Provide the [x, y] coordinate of the cell's center where the given text is located.  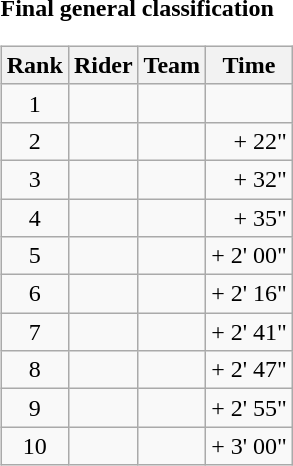
+ 2' 16" [250, 294]
9 [34, 408]
+ 2' 41" [250, 332]
+ 2' 00" [250, 256]
2 [34, 141]
Time [250, 65]
4 [34, 217]
3 [34, 179]
6 [34, 294]
+ 2' 55" [250, 408]
+ 35" [250, 217]
+ 2' 47" [250, 370]
Team [172, 65]
Rider [103, 65]
+ 3' 00" [250, 446]
Rank [34, 65]
+ 32" [250, 179]
10 [34, 446]
5 [34, 256]
1 [34, 103]
7 [34, 332]
8 [34, 370]
+ 22" [250, 141]
